Find where the given text appears and provide that cell's center as [x, y] coordinate. 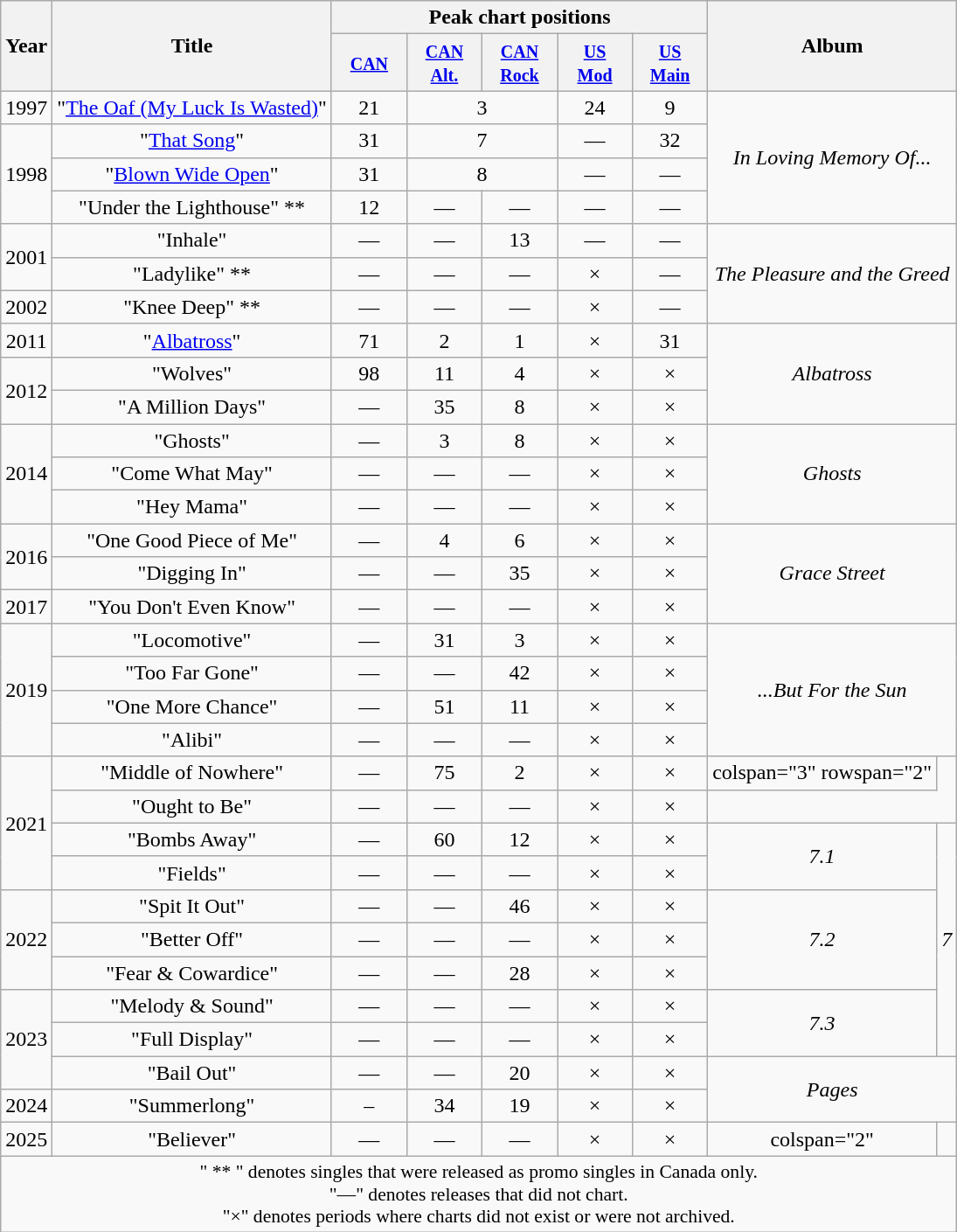
"Fear & Cowardice" [192, 973]
...But For the Sun [832, 690]
"Melody & Sound" [192, 1006]
2001 [26, 257]
"That Song" [192, 141]
1998 [26, 174]
6 [519, 540]
2002 [26, 307]
1997 [26, 108]
Ghosts [832, 473]
CAN [369, 63]
Albatross [832, 373]
2019 [26, 690]
– [369, 1106]
2025 [26, 1139]
colspan="3" rowspan="2" [822, 773]
2011 [26, 340]
"Ghosts" [192, 440]
"Blown Wide Open" [192, 174]
"Believer" [192, 1139]
34 [444, 1106]
"Under the Lighthouse" ** [192, 207]
2022 [26, 939]
"Bombs Away" [192, 839]
"Alibi" [192, 740]
Album [832, 45]
Peak chart positions [519, 17]
"Bail Out" [192, 1073]
The Pleasure and the Greed [832, 274]
"Full Display" [192, 1040]
In Loving Memory Of... [832, 157]
"Fields" [192, 873]
Grace Street [832, 574]
2023 [26, 1040]
"Inhale" [192, 240]
"Albatross" [192, 340]
"Knee Deep" ** [192, 307]
"A Million Days" [192, 407]
"Digging In" [192, 574]
colspan="2" [822, 1139]
"Summerlong" [192, 1106]
"Ought to Be" [192, 806]
7.1 [822, 856]
"Locomotive" [192, 640]
"Hey Mama" [192, 507]
32 [670, 141]
"Middle of Nowhere" [192, 773]
"Wolves" [192, 373]
CAN Alt. [444, 63]
2017 [26, 607]
Year [26, 45]
75 [444, 773]
"The Oaf (My Luck Is Wasted)" [192, 108]
2024 [26, 1106]
"You Don't Even Know" [192, 607]
"Too Far Gone" [192, 673]
24 [595, 108]
21 [369, 108]
46 [519, 906]
20 [519, 1073]
2016 [26, 557]
2012 [26, 390]
2014 [26, 473]
60 [444, 839]
"One More Chance" [192, 706]
"Spit It Out" [192, 906]
7.3 [822, 1023]
USMod [595, 63]
19 [519, 1106]
9 [670, 108]
7.2 [822, 939]
CANRock [519, 63]
2021 [26, 823]
13 [519, 240]
"Better Off" [192, 939]
98 [369, 373]
"Come What May" [192, 474]
1 [519, 340]
71 [369, 340]
"One Good Piece of Me" [192, 540]
51 [444, 706]
Pages [832, 1089]
USMain [670, 63]
"Ladylike" ** [192, 274]
28 [519, 973]
42 [519, 673]
Title [192, 45]
